Determine the [x, y] coordinate at the center of the cell enclosing the given text.  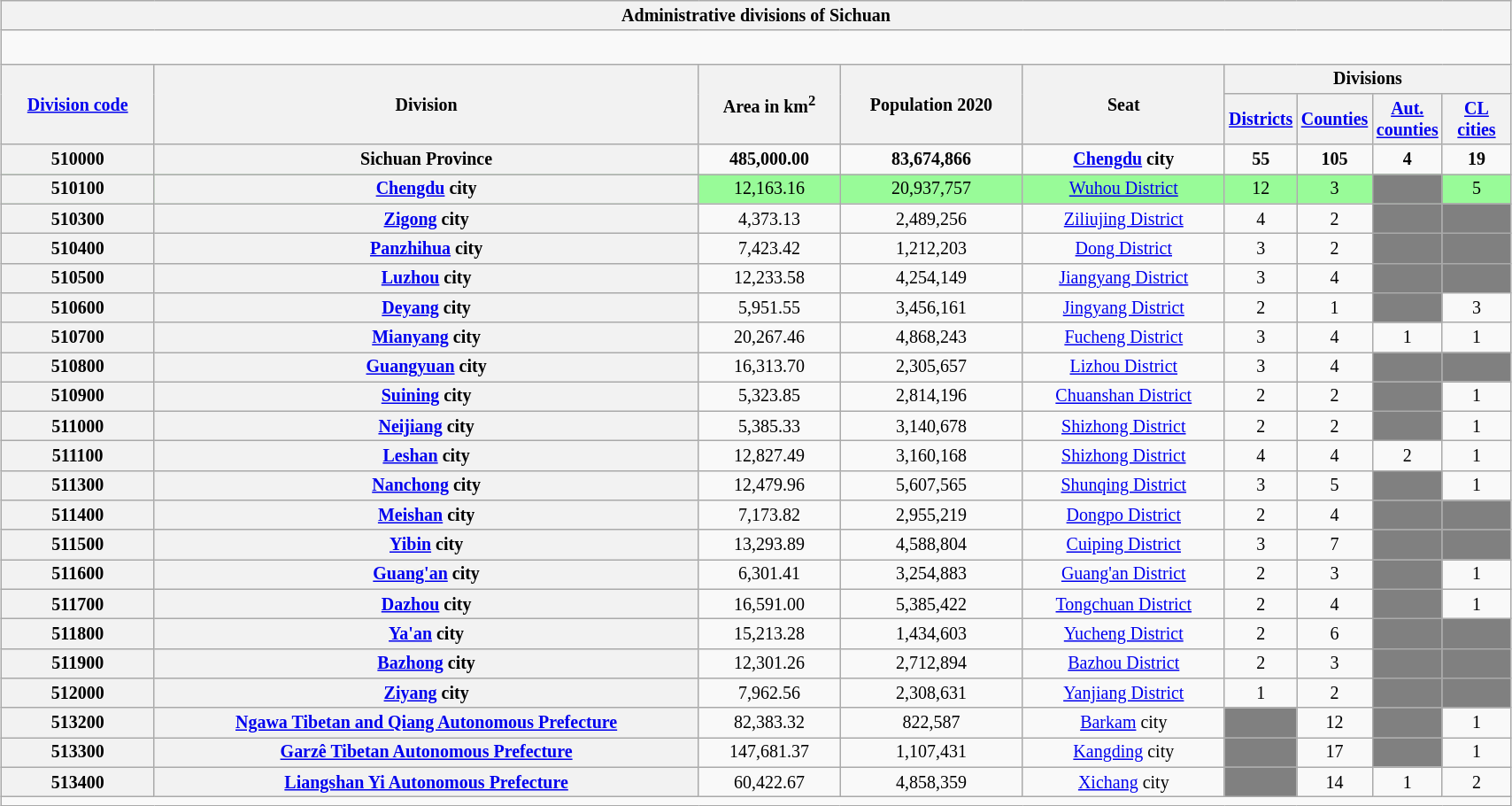
Population 2020 [931, 105]
511500 [78, 546]
Nanchong city [427, 485]
511300 [78, 485]
Counties [1335, 119]
Deyang city [427, 308]
60,422.67 [768, 781]
Dongpo District [1123, 515]
Fucheng District [1123, 337]
510000 [78, 159]
3,160,168 [931, 455]
6 [1335, 634]
511900 [78, 664]
2,308,631 [931, 693]
12,827.49 [768, 455]
Jiangyang District [1123, 278]
Meishan city [427, 515]
12,479.96 [768, 485]
1,107,431 [931, 753]
17 [1335, 753]
19 [1477, 159]
Luzhou city [427, 278]
Ya'an city [427, 634]
Ziyang city [427, 693]
511000 [78, 427]
55 [1261, 159]
Yucheng District [1123, 634]
511400 [78, 515]
Barkam city [1123, 723]
20,267.46 [768, 337]
4,254,149 [931, 278]
2,489,256 [931, 218]
Kangding city [1123, 753]
Lizhou District [1123, 367]
Ziliujing District [1123, 218]
Sichuan Province [427, 159]
511800 [78, 634]
510400 [78, 248]
4,858,359 [931, 781]
Panzhihua city [427, 248]
2,305,657 [931, 367]
Ngawa Tibetan and Qiang Autonomous Prefecture [427, 723]
4,373.13 [768, 218]
Neijiang city [427, 427]
1,434,603 [931, 634]
Garzê Tibetan Autonomous Prefecture [427, 753]
Dong District [1123, 248]
3,254,883 [931, 574]
510100 [78, 190]
Leshan city [427, 455]
Xichang city [1123, 781]
Administrative divisions of Sichuan [756, 16]
Aut. counties [1408, 119]
7,173.82 [768, 515]
Bazhou District [1123, 664]
Division code [78, 105]
2,955,219 [931, 515]
CL cities [1477, 119]
Mianyang city [427, 337]
Division [427, 105]
Suining city [427, 397]
Seat [1123, 105]
485,000.00 [768, 159]
513400 [78, 781]
7,962.56 [768, 693]
Jingyang District [1123, 308]
Guang'an city [427, 574]
12,301.26 [768, 664]
Zigong city [427, 218]
Yanjiang District [1123, 693]
Area in km2 [768, 105]
3,456,161 [931, 308]
512000 [78, 693]
7,423.42 [768, 248]
4,588,804 [931, 546]
Chuanshan District [1123, 397]
Shunqing District [1123, 485]
Liangshan Yi Autonomous Prefecture [427, 781]
Bazhong city [427, 664]
510800 [78, 367]
12,233.58 [768, 278]
7 [1335, 546]
Districts [1261, 119]
Cuiping District [1123, 546]
105 [1335, 159]
Divisions [1367, 80]
510300 [78, 218]
16,313.70 [768, 367]
822,587 [931, 723]
14 [1335, 781]
15,213.28 [768, 634]
Guang'an District [1123, 574]
5,385,422 [931, 604]
513300 [78, 753]
510700 [78, 337]
13,293.89 [768, 546]
511100 [78, 455]
5,607,565 [931, 485]
82,383.32 [768, 723]
Guangyuan city [427, 367]
6,301.41 [768, 574]
Tongchuan District [1123, 604]
Wuhou District [1123, 190]
4,868,243 [931, 337]
5,951.55 [768, 308]
Yibin city [427, 546]
Dazhou city [427, 604]
12,163.16 [768, 190]
511700 [78, 604]
2,814,196 [931, 397]
16,591.00 [768, 604]
510600 [78, 308]
511600 [78, 574]
3,140,678 [931, 427]
5,323.85 [768, 397]
1,212,203 [931, 248]
513200 [78, 723]
20,937,757 [931, 190]
510500 [78, 278]
83,674,866 [931, 159]
2,712,894 [931, 664]
510900 [78, 397]
5,385.33 [768, 427]
147,681.37 [768, 753]
